Detect which cell encompasses the target text, then output its [X, Y] center coordinate. 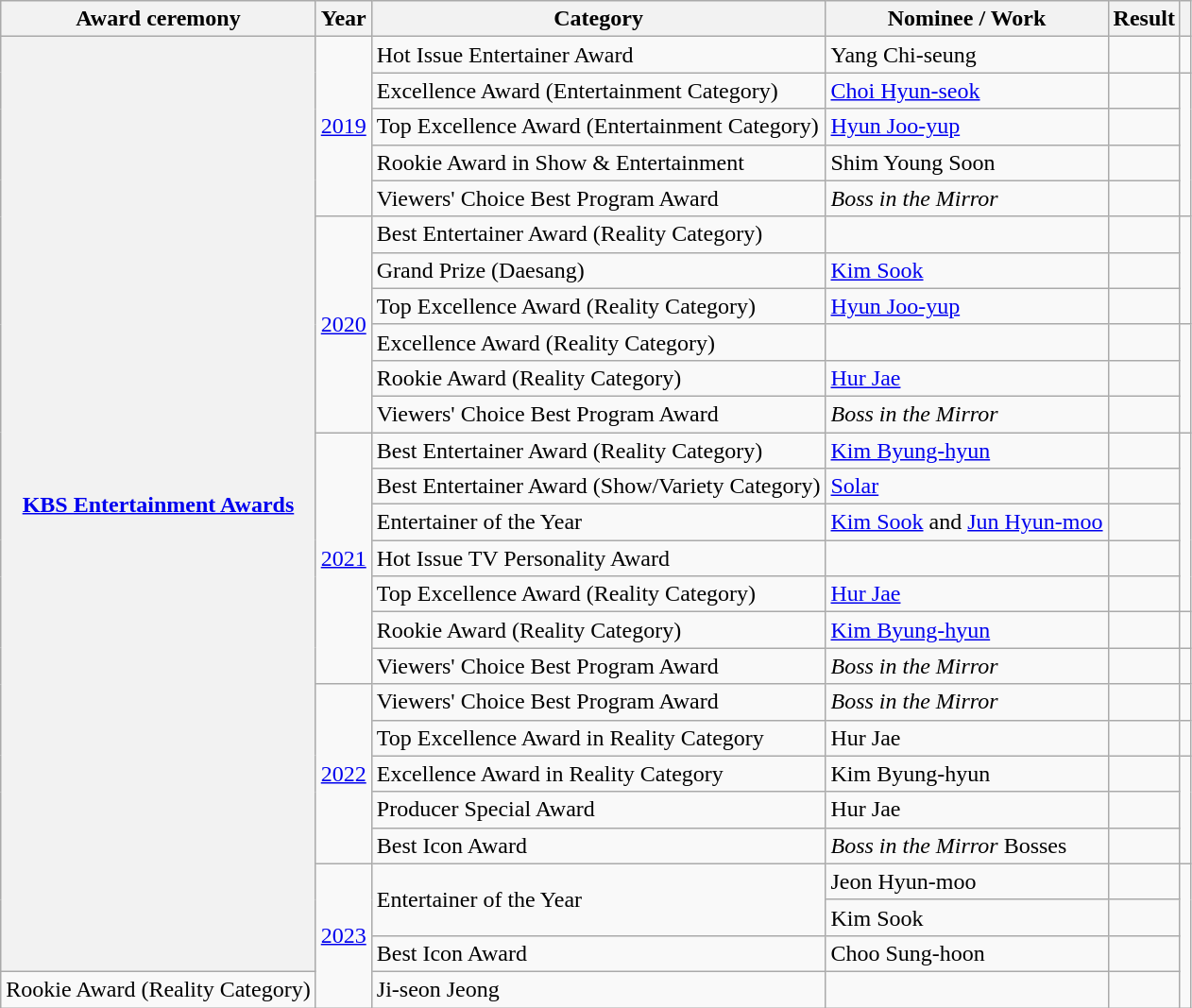
2021 [344, 558]
Kim Sook and Jun Hyun-moo [967, 522]
Choo Sung-hoon [967, 953]
Solar [967, 487]
KBS Entertainment Awards [159, 504]
Nominee / Work [967, 19]
Ji-seon Jeong [599, 989]
Hot Issue TV Personality Award [599, 558]
Choi Hyun-seok [967, 91]
Producer Special Award [599, 810]
Rookie Award in Show & Entertainment [599, 162]
2019 [344, 127]
2022 [344, 774]
2020 [344, 324]
Award ceremony [159, 19]
Excellence Award (Reality Category) [599, 342]
Hot Issue Entertainer Award [599, 55]
Top Excellence Award in Reality Category [599, 738]
Jeon Hyun-moo [967, 881]
Shim Young Soon [967, 162]
Result [1144, 19]
Best Entertainer Award (Show/Variety Category) [599, 487]
Year [344, 19]
Yang Chi-seung [967, 55]
Excellence Award (Entertainment Category) [599, 91]
Excellence Award in Reality Category [599, 774]
2023 [344, 935]
Grand Prize (Daesang) [599, 270]
Category [599, 19]
Boss in the Mirror Bosses [967, 846]
Top Excellence Award (Entertainment Category) [599, 127]
